Return the [x, y] coordinate for the center point of the cell that contains the specified text.  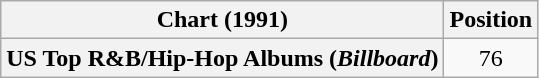
US Top R&B/Hip-Hop Albums (Billboard) [222, 58]
76 [491, 58]
Position [491, 20]
Chart (1991) [222, 20]
